Locate the cell with the specified text and output its [X, Y] center coordinate. 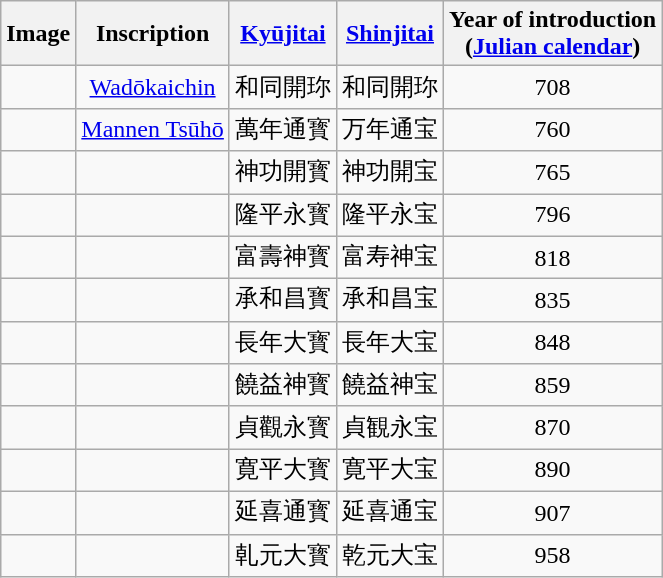
隆平永寳 [282, 216]
貞観永宝 [390, 428]
乾元大宝 [390, 556]
708 [553, 88]
859 [553, 386]
765 [553, 172]
隆平永宝 [390, 216]
延喜通宝 [390, 512]
835 [553, 300]
富寿神宝 [390, 258]
848 [553, 342]
Image [38, 34]
Mannen Tsūhō [153, 130]
Kyūjitai [282, 34]
818 [553, 258]
890 [553, 470]
饒益神寳 [282, 386]
神功開寳 [282, 172]
Inscription [153, 34]
貞觀永寳 [282, 428]
富壽神寳 [282, 258]
Year of introduction(Julian calendar) [553, 34]
寛平大寳 [282, 470]
Wadōkaichin [153, 88]
万年通宝 [390, 130]
長年大宝 [390, 342]
承和昌寳 [282, 300]
乹元大寳 [282, 556]
796 [553, 216]
承和昌宝 [390, 300]
760 [553, 130]
Shinjitai [390, 34]
958 [553, 556]
神功開宝 [390, 172]
饒益神宝 [390, 386]
870 [553, 428]
長年大寳 [282, 342]
907 [553, 512]
寛平大宝 [390, 470]
萬年通寳 [282, 130]
延喜通寳 [282, 512]
